Identify which cell holds the provided text, then report its (x, y) central coordinate. 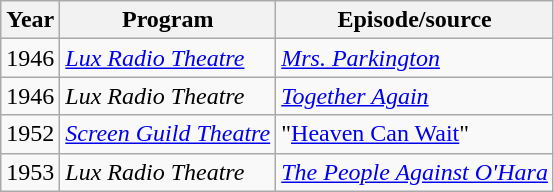
"Heaven Can Wait" (415, 134)
The People Against O'Hara (415, 172)
Mrs. Parkington (415, 58)
Screen Guild Theatre (168, 134)
Episode/source (415, 20)
Together Again (415, 96)
1952 (30, 134)
Program (168, 20)
Year (30, 20)
1953 (30, 172)
